Return [X, Y] of the center of cell containing provided text 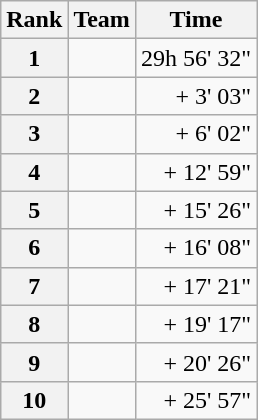
Team [102, 20]
29h 56' 32" [196, 58]
+ 17' 21" [196, 286]
10 [34, 400]
6 [34, 248]
Rank [34, 20]
Time [196, 20]
+ 12' 59" [196, 172]
3 [34, 134]
7 [34, 286]
8 [34, 324]
+ 16' 08" [196, 248]
1 [34, 58]
5 [34, 210]
+ 3' 03" [196, 96]
+ 20' 26" [196, 362]
9 [34, 362]
4 [34, 172]
2 [34, 96]
+ 19' 17" [196, 324]
+ 15' 26" [196, 210]
+ 25' 57" [196, 400]
+ 6' 02" [196, 134]
